Scan for the cell matching the given text and deliver its [x, y] coordinate at center. 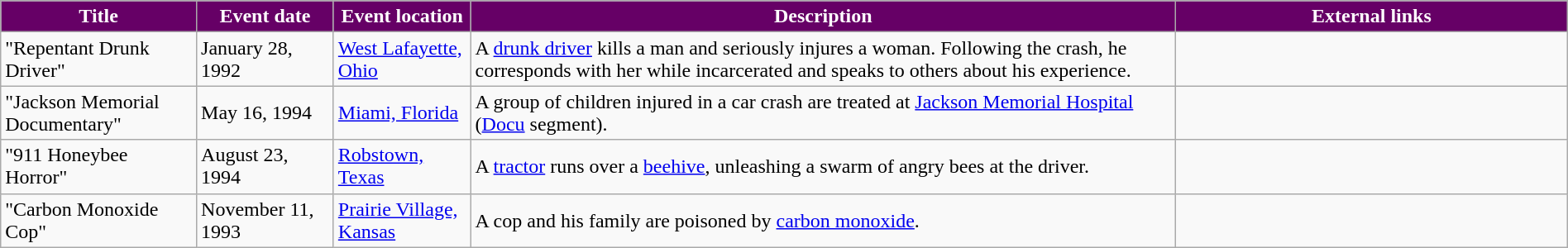
"Jackson Memorial Documentary" [99, 112]
West Lafayette, Ohio [402, 60]
August 23, 1994 [265, 167]
Robstown, Texas [402, 167]
November 11, 1993 [265, 220]
Prairie Village, Kansas [402, 220]
Description [824, 17]
January 28, 1992 [265, 60]
A tractor runs over a beehive, unleashing a swarm of angry bees at the driver. [824, 167]
Event date [265, 17]
Miami, Florida [402, 112]
Title [99, 17]
Event location [402, 17]
May 16, 1994 [265, 112]
External links [1372, 17]
A cop and his family are poisoned by carbon monoxide. [824, 220]
"Repentant Drunk Driver" [99, 60]
A group of children injured in a car crash are treated at Jackson Memorial Hospital (Docu segment). [824, 112]
"911 Honeybee Horror" [99, 167]
"Carbon Monoxide Cop" [99, 220]
